Identify which cell holds the provided text, then report its (x, y) central coordinate. 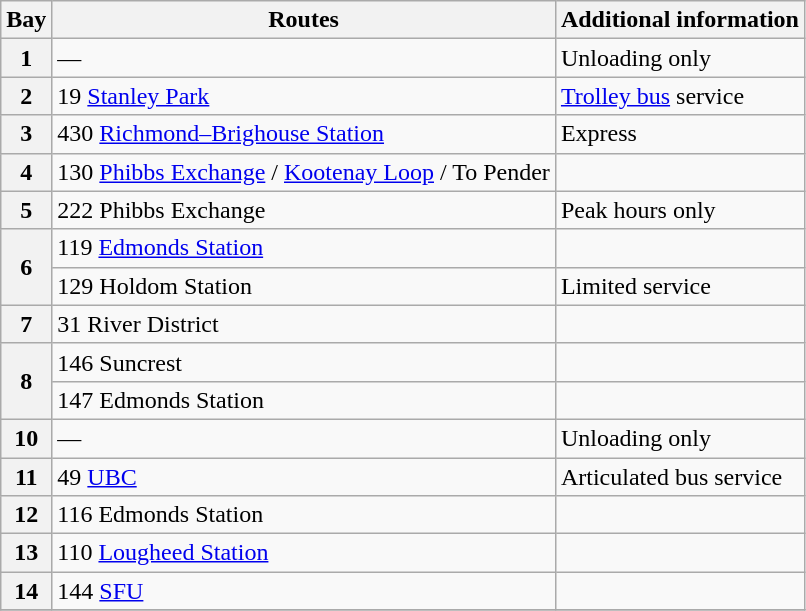
6 (26, 267)
116 Edmonds Station (304, 515)
7 (26, 324)
Peak hours only (680, 210)
Trolley bus service (680, 96)
10 (26, 438)
146 Suncrest (304, 362)
Limited service (680, 286)
3 (26, 134)
129 Holdom Station (304, 286)
12 (26, 515)
Express (680, 134)
13 (26, 553)
Articulated bus service (680, 477)
147 Edmonds Station (304, 400)
119 Edmonds Station (304, 248)
430 Richmond–Brighouse Station (304, 134)
130 Phibbs Exchange / Kootenay Loop / To Pender (304, 172)
144 SFU (304, 591)
Additional information (680, 20)
49 UBC (304, 477)
19 Stanley Park (304, 96)
14 (26, 591)
11 (26, 477)
Routes (304, 20)
8 (26, 381)
1 (26, 58)
Bay (26, 20)
110 Lougheed Station (304, 553)
4 (26, 172)
222 Phibbs Exchange (304, 210)
5 (26, 210)
2 (26, 96)
31 River District (304, 324)
